Determine the (x, y) coordinate at the center of the cell enclosing the given text.  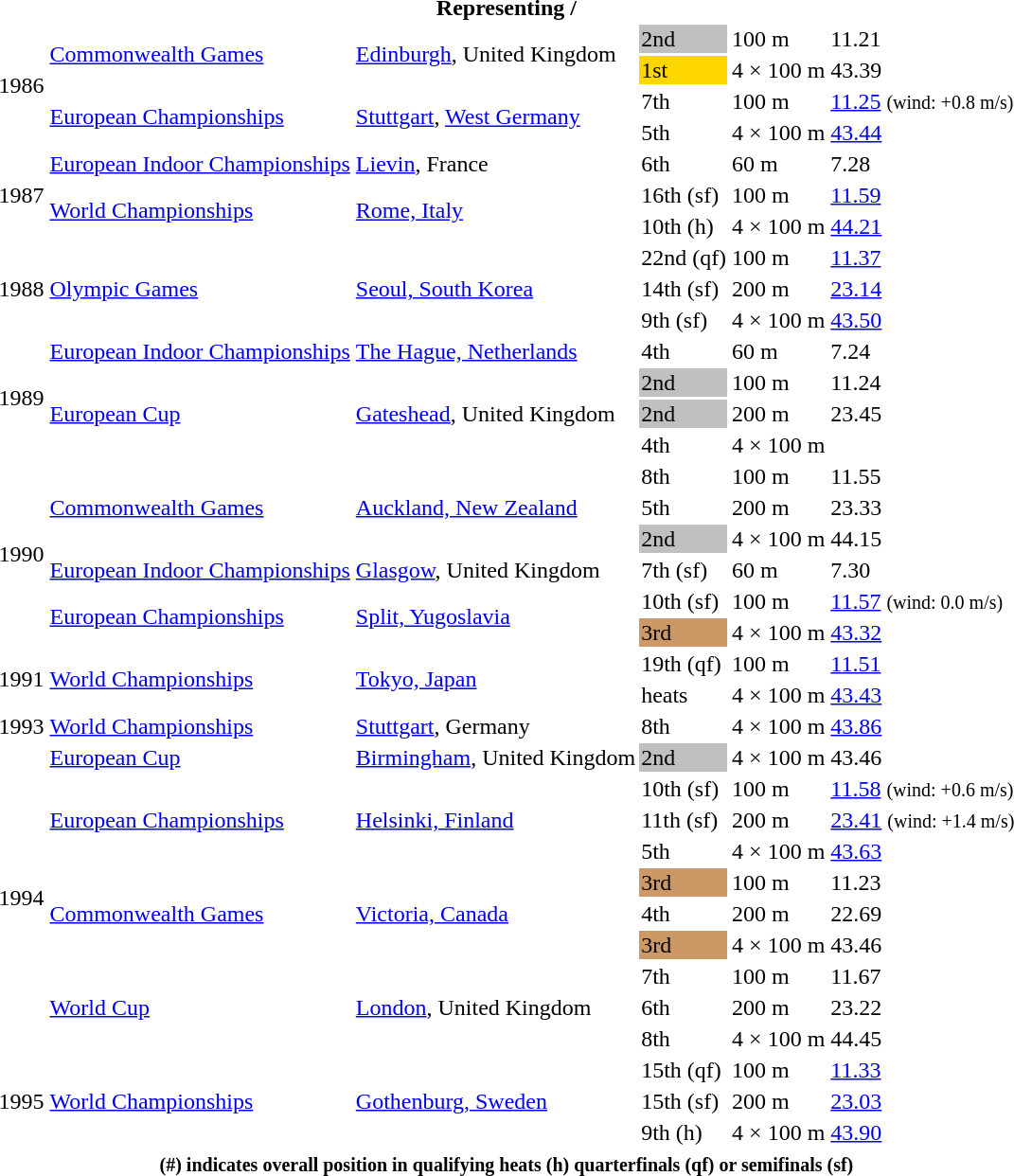
Split, Yugoslavia (495, 617)
15th (qf) (684, 1070)
19th (qf) (684, 664)
Gateshead, United Kingdom (495, 414)
15th (sf) (684, 1101)
1st (684, 70)
7th (sf) (684, 570)
Seoul, South Korea (495, 289)
14th (sf) (684, 289)
London, United Kingdom (495, 1007)
Lievin, France (495, 164)
Glasgow, United Kingdom (495, 570)
9th (h) (684, 1132)
16th (sf) (684, 195)
Auckland, New Zealand (495, 508)
Birmingham, United Kingdom (495, 757)
Stuttgart, West Germany (495, 117)
Rome, Italy (495, 210)
Helsinki, Finland (495, 820)
Tokyo, Japan (495, 680)
Victoria, Canada (495, 914)
heats (684, 695)
22nd (qf) (684, 258)
Olympic Games (200, 289)
World Cup (200, 1007)
Gothenburg, Sweden (495, 1101)
Stuttgart, Germany (495, 726)
The Hague, Netherlands (495, 351)
Edinburgh, United Kingdom (495, 55)
9th (sf) (684, 320)
10th (h) (684, 226)
11th (sf) (684, 820)
